Scan for the cell matching the given text and deliver its [X, Y] coordinate at center. 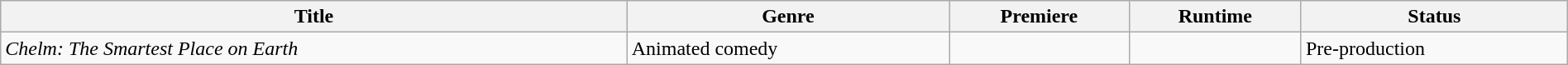
Chelm: The Smartest Place on Earth [314, 48]
Premiere [1039, 17]
Status [1434, 17]
Genre [787, 17]
Animated comedy [787, 48]
Title [314, 17]
Runtime [1215, 17]
Pre-production [1434, 48]
